Locate the cell with the specified text and output its (x, y) center coordinate. 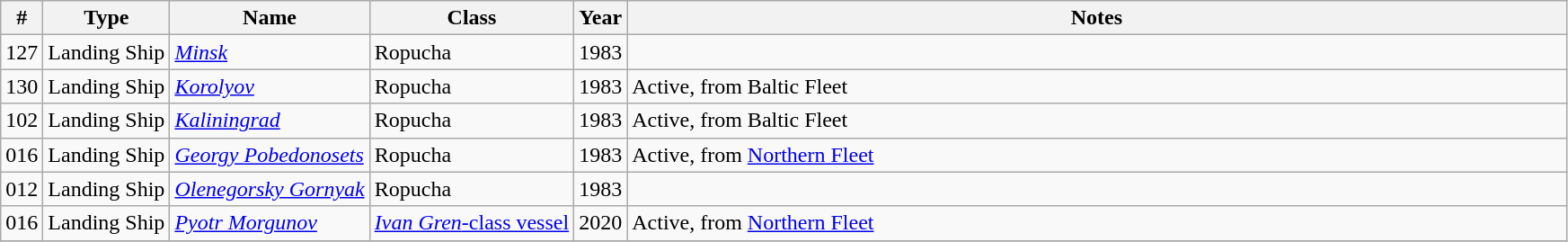
Name (270, 18)
Minsk (270, 52)
# (22, 18)
127 (22, 52)
Ivan Gren-class vessel (471, 223)
Pyotr Morgunov (270, 223)
Year (600, 18)
2020 (600, 223)
012 (22, 189)
102 (22, 121)
130 (22, 86)
Olenegorsky Gornyak (270, 189)
Type (106, 18)
Notes (1096, 18)
Class (471, 18)
Korolyov (270, 86)
Kaliningrad (270, 121)
Georgy Pobedonosets (270, 155)
